Locate the cell with the specified text and output its [X, Y] center coordinate. 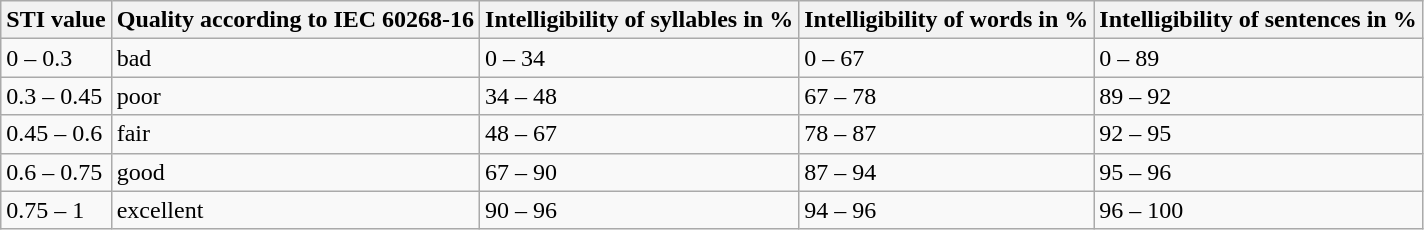
96 – 100 [1258, 210]
0 – 0.3 [56, 58]
0.3 – 0.45 [56, 96]
0 – 67 [946, 58]
0.75 – 1 [56, 210]
poor [295, 96]
0 – 89 [1258, 58]
0.6 – 0.75 [56, 172]
STI value [56, 20]
90 – 96 [640, 210]
87 – 94 [946, 172]
67 – 78 [946, 96]
94 – 96 [946, 210]
0.45 – 0.6 [56, 134]
67 – 90 [640, 172]
excellent [295, 210]
Intelligibility of syllables in % [640, 20]
95 – 96 [1258, 172]
48 – 67 [640, 134]
Quality according to IEC 60268-16 [295, 20]
34 – 48 [640, 96]
fair [295, 134]
good [295, 172]
Intelligibility of words in % [946, 20]
89 – 92 [1258, 96]
0 – 34 [640, 58]
92 – 95 [1258, 134]
bad [295, 58]
78 – 87 [946, 134]
Intelligibility of sentences in % [1258, 20]
